Find where the given text appears and provide that cell's center as (x, y) coordinate. 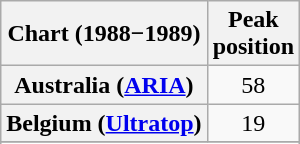
Australia (ARIA) (104, 85)
19 (253, 123)
58 (253, 85)
Chart (1988−1989) (104, 34)
Belgium (Ultratop) (104, 123)
Peakposition (253, 34)
